Provide the (X, Y) coordinate of the cell's center where the given text is located.  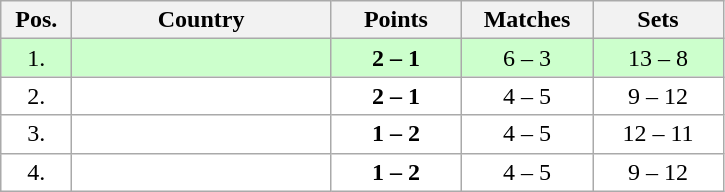
Matches (526, 20)
12 – 11 (658, 134)
13 – 8 (658, 58)
Sets (658, 20)
4. (36, 172)
Points (396, 20)
2. (36, 96)
Country (202, 20)
Pos. (36, 20)
3. (36, 134)
1. (36, 58)
6 – 3 (526, 58)
